Output the (X, Y) coordinate of the center of the cell containing the given text.  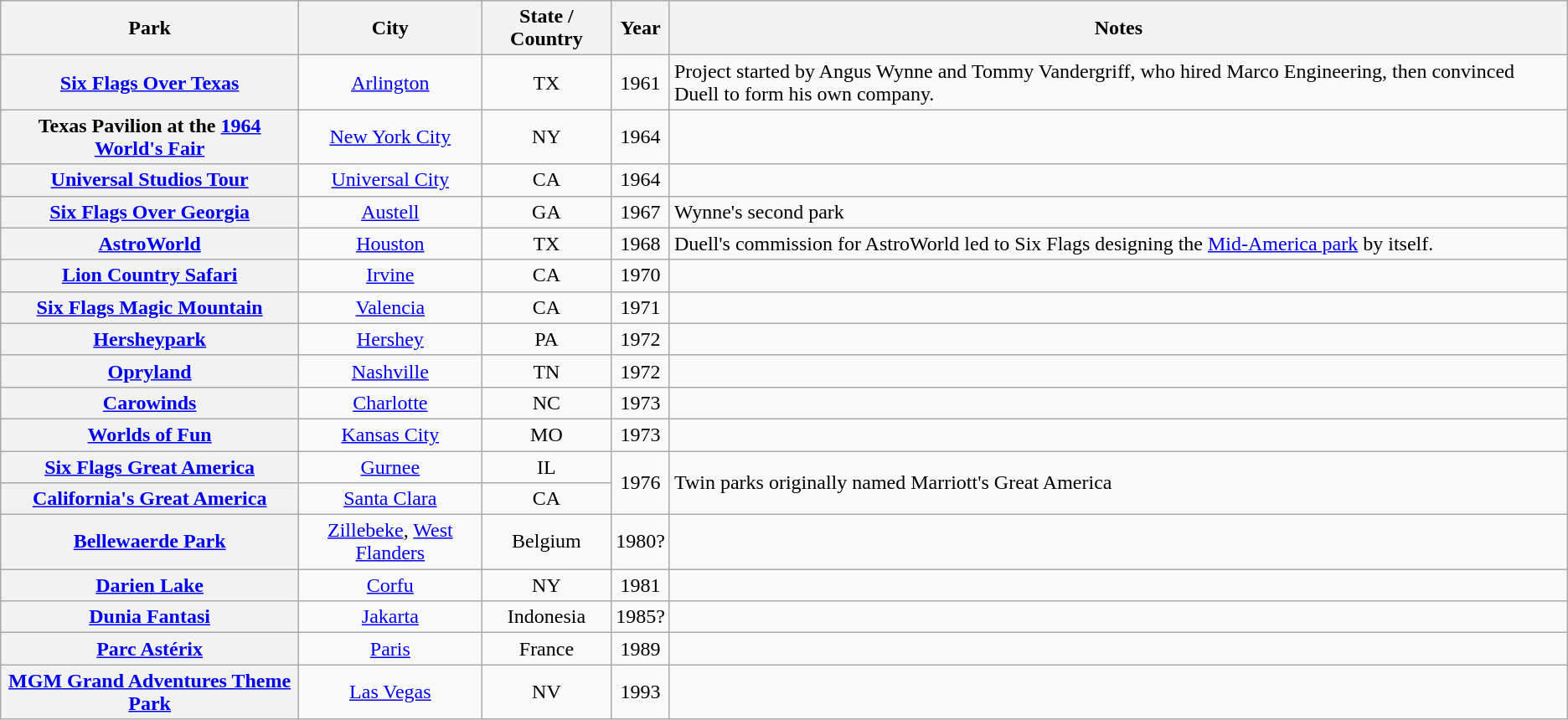
MGM Grand Adventures Theme Park (150, 692)
Opryland (150, 371)
Bellewaerde Park (150, 543)
1993 (641, 692)
Wynne's second park (1118, 212)
Lion Country Safari (150, 275)
1985? (641, 617)
Six Flags Over Texas (150, 82)
MO (546, 435)
Texas Pavilion at the 1964 World's Fair (150, 137)
1971 (641, 307)
Year (641, 28)
1961 (641, 82)
AstroWorld (150, 244)
California's Great America (150, 499)
NC (546, 403)
Zillebeke, West Flanders (390, 543)
France (546, 649)
Houston (390, 244)
Paris (390, 649)
Six Flags Over Georgia (150, 212)
Universal City (390, 180)
Las Vegas (390, 692)
NV (546, 692)
Santa Clara (390, 499)
PA (546, 339)
Six Flags Magic Mountain (150, 307)
IL (546, 466)
Park (150, 28)
Austell (390, 212)
Carowinds (150, 403)
Belgium (546, 543)
Worlds of Fun (150, 435)
Kansas City (390, 435)
Universal Studios Tour (150, 180)
City (390, 28)
Notes (1118, 28)
Jakarta (390, 617)
Hersheypark (150, 339)
Darien Lake (150, 585)
GA (546, 212)
Irvine (390, 275)
Nashville (390, 371)
1980? (641, 543)
Indonesia (546, 617)
State / Country (546, 28)
Corfu (390, 585)
Twin parks originally named Marriott's Great America (1118, 482)
1970 (641, 275)
1976 (641, 482)
1968 (641, 244)
TN (546, 371)
New York City (390, 137)
Duell's commission for AstroWorld led to Six Flags designing the Mid-America park by itself. (1118, 244)
Valencia (390, 307)
1989 (641, 649)
Hershey (390, 339)
Charlotte (390, 403)
Project started by Angus Wynne and Tommy Vandergriff, who hired Marco Engineering, then convinced Duell to form his own company. (1118, 82)
Parc Astérix (150, 649)
Gurnee (390, 466)
1981 (641, 585)
Six Flags Great America (150, 466)
1967 (641, 212)
Arlington (390, 82)
Dunia Fantasi (150, 617)
